Provide the (X, Y) coordinate of the cell's center where the given text is located.  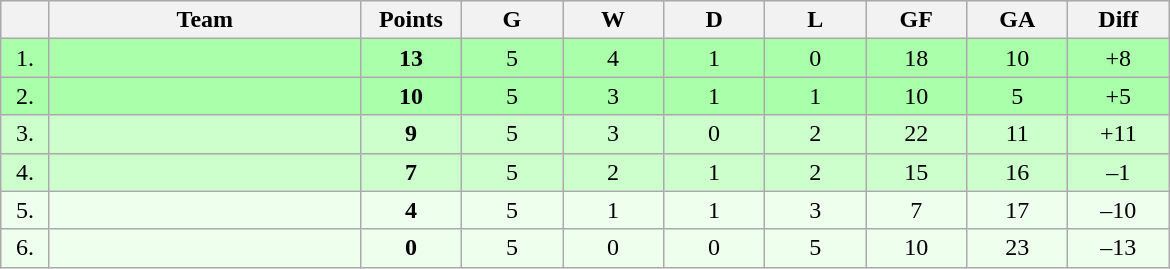
22 (916, 134)
23 (1018, 248)
2. (26, 96)
–1 (1118, 172)
5. (26, 210)
17 (1018, 210)
16 (1018, 172)
W (612, 20)
+5 (1118, 96)
15 (916, 172)
L (816, 20)
–10 (1118, 210)
1. (26, 58)
9 (410, 134)
Points (410, 20)
–13 (1118, 248)
+8 (1118, 58)
G (512, 20)
GF (916, 20)
Diff (1118, 20)
6. (26, 248)
+11 (1118, 134)
GA (1018, 20)
Team (204, 20)
D (714, 20)
11 (1018, 134)
4. (26, 172)
18 (916, 58)
3. (26, 134)
13 (410, 58)
